From the cell containing the given text, extract its center point as (X, Y) coordinate. 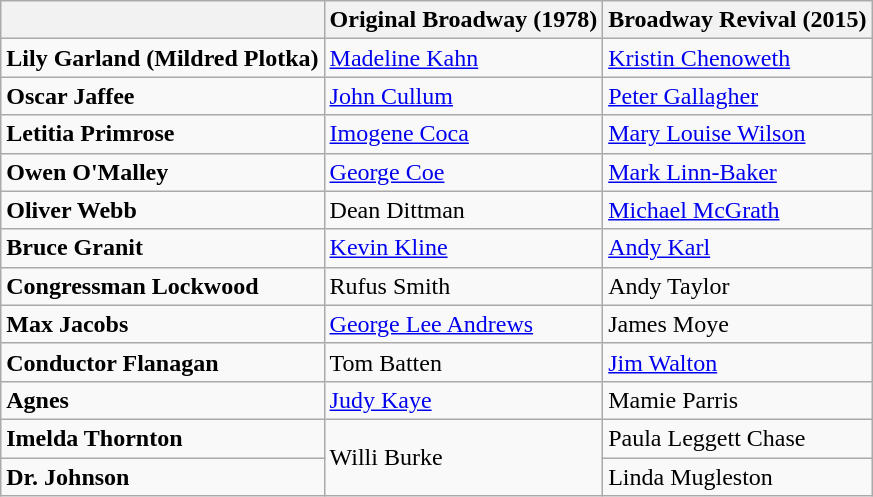
George Lee Andrews (464, 324)
John Cullum (464, 96)
Linda Mugleston (738, 477)
Madeline Kahn (464, 58)
Lily Garland (Mildred Plotka) (162, 58)
James Moye (738, 324)
Mary Louise Wilson (738, 134)
Mark Linn-Baker (738, 172)
Imelda Thornton (162, 438)
Kevin Kline (464, 248)
Paula Leggett Chase (738, 438)
Dr. Johnson (162, 477)
Agnes (162, 400)
Andy Karl (738, 248)
George Coe (464, 172)
Peter Gallagher (738, 96)
Kristin Chenoweth (738, 58)
Andy Taylor (738, 286)
Rufus Smith (464, 286)
Congressman Lockwood (162, 286)
Mamie Parris (738, 400)
Original Broadway (1978) (464, 20)
Michael McGrath (738, 210)
Dean Dittman (464, 210)
Bruce Granit (162, 248)
Owen O'Malley (162, 172)
Jim Walton (738, 362)
Oliver Webb (162, 210)
Tom Batten (464, 362)
Willi Burke (464, 457)
Broadway Revival (2015) (738, 20)
Conductor Flanagan (162, 362)
Oscar Jaffee (162, 96)
Max Jacobs (162, 324)
Judy Kaye (464, 400)
Imogene Coca (464, 134)
Letitia Primrose (162, 134)
